Find where the given text appears and provide that cell's center as (X, Y) coordinate. 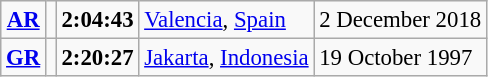
AR (24, 20)
Valencia, Spain (226, 20)
2:04:43 (98, 20)
2:20:27 (98, 58)
Jakarta, Indonesia (226, 58)
19 October 1997 (400, 58)
GR (24, 58)
2 December 2018 (400, 20)
